Provide the (X, Y) coordinate of the cell's center where the given text is located.  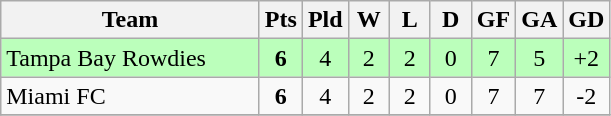
Miami FC (130, 96)
Team (130, 20)
GF (493, 20)
Tampa Bay Rowdies (130, 58)
Pld (325, 20)
L (410, 20)
Pts (280, 20)
GA (540, 20)
D (450, 20)
W (368, 20)
GD (586, 20)
5 (540, 58)
-2 (586, 96)
+2 (586, 58)
